Find where the given text appears and provide that cell's center as [X, Y] coordinate. 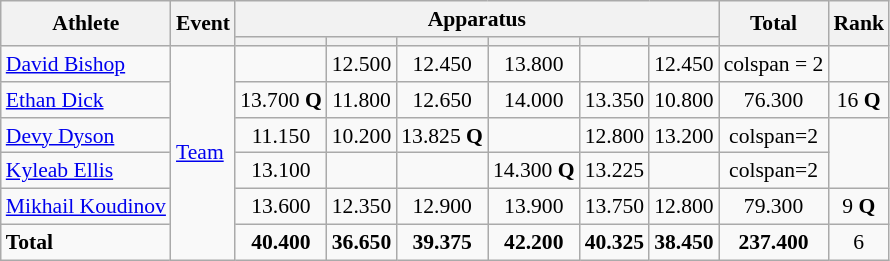
10.200 [362, 136]
Event [203, 24]
Kyleab Ellis [86, 171]
40.400 [281, 243]
13.800 [534, 64]
Team [203, 153]
38.450 [684, 243]
14.000 [534, 100]
13.825 Q [442, 136]
12.350 [362, 207]
12.900 [442, 207]
11.800 [362, 100]
13.900 [534, 207]
11.150 [281, 136]
16 Q [858, 100]
13.600 [281, 207]
42.200 [534, 243]
12.500 [362, 64]
13.700 Q [281, 100]
Athlete [86, 24]
Apparatus [477, 19]
David Bishop [86, 64]
colspan = 2 [774, 64]
14.300 Q [534, 171]
36.650 [362, 243]
13.350 [614, 100]
Devy Dyson [86, 136]
Mikhail Koudinov [86, 207]
40.325 [614, 243]
9 Q [858, 207]
13.200 [684, 136]
Ethan Dick [86, 100]
13.100 [281, 171]
79.300 [774, 207]
39.375 [442, 243]
13.750 [614, 207]
Rank [858, 24]
237.400 [774, 243]
76.300 [774, 100]
6 [858, 243]
13.225 [614, 171]
12.650 [442, 100]
10.800 [684, 100]
